Pinpoint the cell where the given text exists, returning its (x, y) midpoint coordinate. 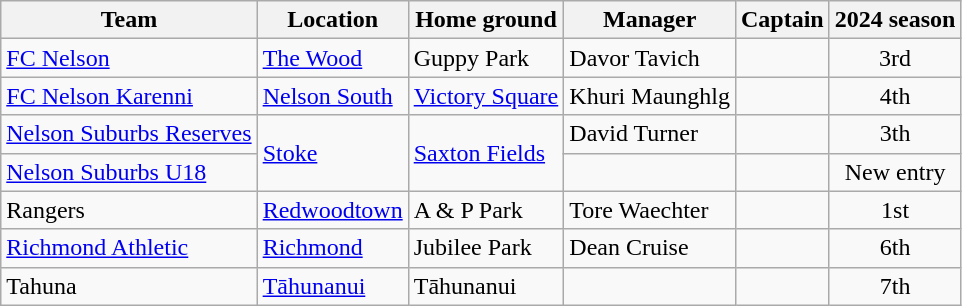
A & P Park (486, 210)
Nelson South (332, 96)
Victory Square (486, 96)
Captain (782, 20)
Nelson Suburbs Reserves (129, 134)
3th (895, 134)
7th (895, 286)
Team (129, 20)
Tahuna (129, 286)
Dean Cruise (650, 248)
Richmond (332, 248)
Richmond Athletic (129, 248)
Location (332, 20)
2024 season (895, 20)
Guppy Park (486, 58)
Manager (650, 20)
Khuri Maunghlg (650, 96)
Home ground (486, 20)
4th (895, 96)
FC Nelson Karenni (129, 96)
Jubilee Park (486, 248)
Stoke (332, 153)
Tore Waechter (650, 210)
David Turner (650, 134)
1st (895, 210)
Nelson Suburbs U18 (129, 172)
Redwoodtown (332, 210)
6th (895, 248)
3rd (895, 58)
Rangers (129, 210)
The Wood (332, 58)
Saxton Fields (486, 153)
Davor Tavich (650, 58)
FC Nelson (129, 58)
New entry (895, 172)
